Search for the cell housing the specified text and yield its [X, Y] center coordinate. 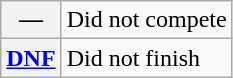
Did not finish [146, 58]
DNF [31, 58]
Did not compete [146, 20]
— [31, 20]
